Capture the cell that displays the provided text and extract its [X, Y] central coordinate. 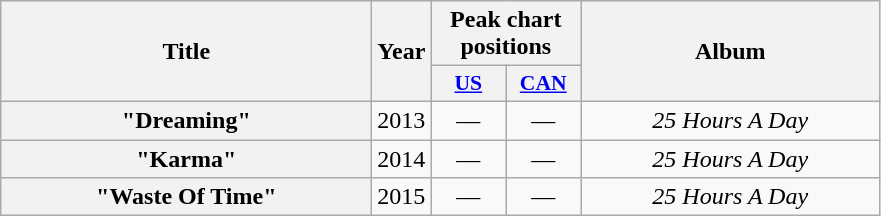
2015 [402, 197]
Title [186, 52]
CAN [544, 84]
"Karma" [186, 159]
2013 [402, 120]
US [468, 84]
"Dreaming" [186, 120]
Year [402, 52]
"Waste Of Time" [186, 197]
Peak chart positions [506, 34]
2014 [402, 159]
Album [730, 52]
